Search for the cell housing the specified text and yield its [x, y] center coordinate. 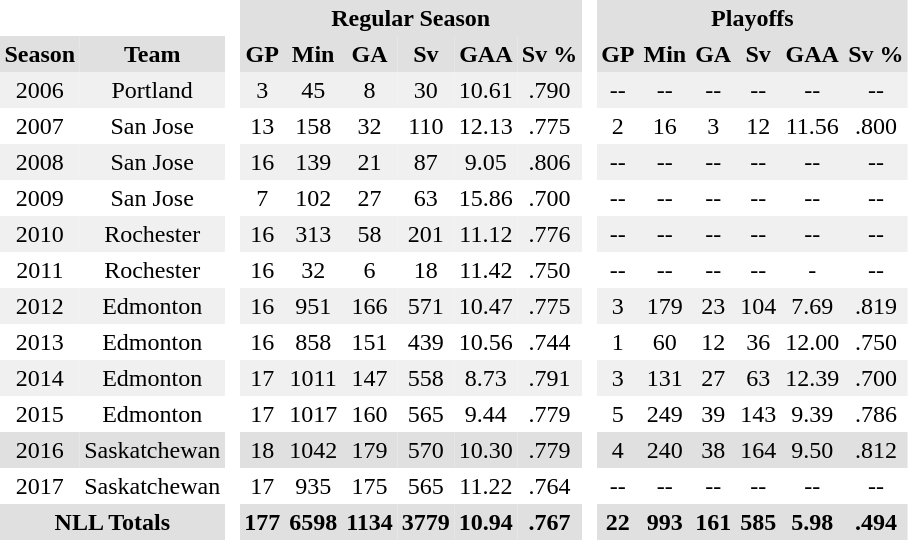
23 [714, 306]
858 [314, 342]
6 [370, 270]
2008 [40, 162]
158 [314, 126]
7 [262, 198]
10.30 [486, 450]
12.00 [812, 342]
7.69 [812, 306]
1134 [370, 522]
.786 [876, 414]
139 [314, 162]
131 [665, 378]
2011 [40, 270]
.806 [549, 162]
38 [714, 450]
240 [665, 450]
166 [370, 306]
160 [370, 414]
151 [370, 342]
2013 [40, 342]
143 [758, 414]
2012 [40, 306]
36 [758, 342]
3779 [426, 522]
11.42 [486, 270]
Season [40, 54]
8 [370, 90]
110 [426, 126]
10.94 [486, 522]
NLL Totals [112, 522]
21 [370, 162]
570 [426, 450]
.764 [549, 486]
13 [262, 126]
9.50 [812, 450]
Portland [152, 90]
- [812, 270]
15.86 [486, 198]
2006 [40, 90]
313 [314, 234]
177 [262, 522]
951 [314, 306]
Playoffs [752, 18]
9.05 [486, 162]
.790 [549, 90]
39 [714, 414]
11.12 [486, 234]
87 [426, 162]
22 [618, 522]
5 [618, 414]
104 [758, 306]
Regular Season [411, 18]
935 [314, 486]
12.13 [486, 126]
12.39 [812, 378]
1017 [314, 414]
9.44 [486, 414]
175 [370, 486]
1 [618, 342]
.744 [549, 342]
1011 [314, 378]
.812 [876, 450]
.791 [549, 378]
4 [618, 450]
.776 [549, 234]
10.47 [486, 306]
8.73 [486, 378]
9.39 [812, 414]
2 [618, 126]
11.22 [486, 486]
585 [758, 522]
2014 [40, 378]
10.56 [486, 342]
11.56 [812, 126]
2016 [40, 450]
201 [426, 234]
147 [370, 378]
.767 [549, 522]
.800 [876, 126]
45 [314, 90]
6598 [314, 522]
58 [370, 234]
5.98 [812, 522]
2010 [40, 234]
558 [426, 378]
164 [758, 450]
2009 [40, 198]
1042 [314, 450]
571 [426, 306]
10.61 [486, 90]
2015 [40, 414]
993 [665, 522]
439 [426, 342]
2017 [40, 486]
30 [426, 90]
60 [665, 342]
2007 [40, 126]
249 [665, 414]
.494 [876, 522]
.819 [876, 306]
161 [714, 522]
102 [314, 198]
Team [152, 54]
